Return the (X, Y) coordinate for the center point of the cell that contains the specified text.  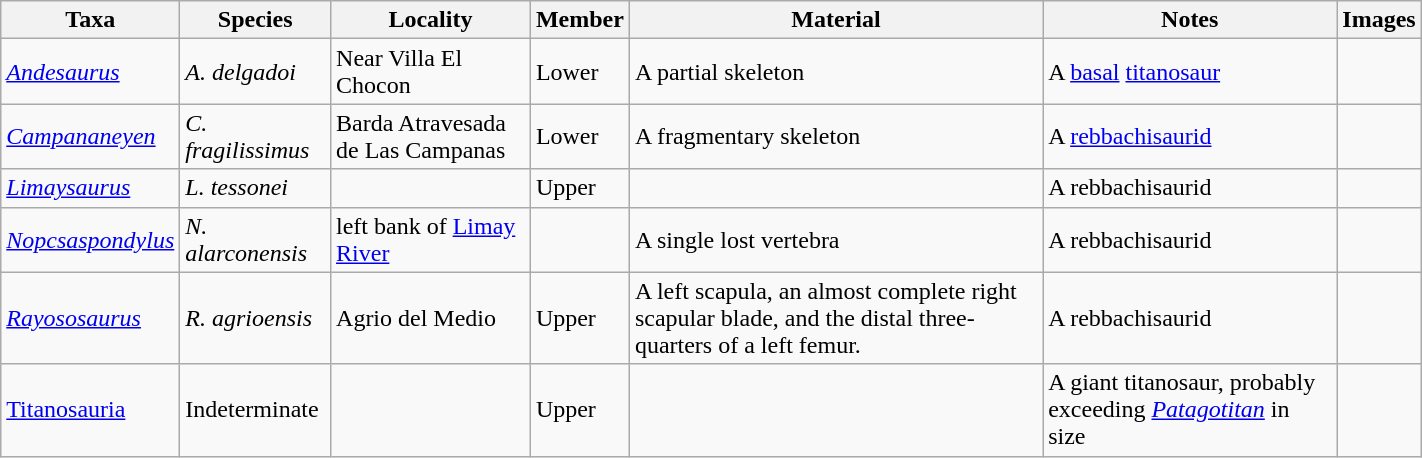
Rayososaurus (90, 318)
R. agrioensis (256, 318)
Images (1379, 20)
A fragmentary skeleton (836, 136)
Member (580, 20)
A basal titanosaur (1190, 72)
A single lost vertebra (836, 240)
Agrio del Medio (431, 318)
Indeterminate (256, 410)
Campananeyen (90, 136)
C. fragilissimus (256, 136)
Species (256, 20)
A partial skeleton (836, 72)
Barda Atravesada de Las Campanas (431, 136)
Titanosauria (90, 410)
Andesaurus (90, 72)
Notes (1190, 20)
Locality (431, 20)
Near Villa El Chocon (431, 72)
A. delgadoi (256, 72)
A giant titanosaur, probably exceeding Patagotitan in size (1190, 410)
Nopcsaspondylus (90, 240)
left bank of Limay River (431, 240)
L. tessonei (256, 188)
Material (836, 20)
A left scapula, an almost complete right scapular blade, and the distal three-quarters of a left femur. (836, 318)
Taxa (90, 20)
N. alarconensis (256, 240)
Limaysaurus (90, 188)
